Output the [x, y] coordinate of the center of the cell containing the given text.  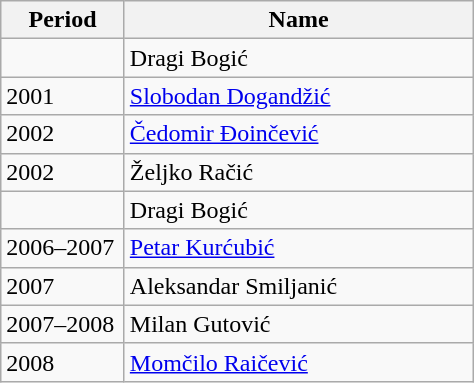
Period [63, 20]
Name [298, 20]
Slobodan Dogandžić [298, 96]
2001 [63, 96]
2007–2008 [63, 324]
Željko Račić [298, 172]
2007 [63, 286]
Aleksandar Smiljanić [298, 286]
2008 [63, 362]
Momčilo Raičević [298, 362]
2006–2007 [63, 248]
Milan Gutović [298, 324]
Petar Kurćubić [298, 248]
Čedomir Đoinčević [298, 134]
